Detect which cell encompasses the target text, then output its [x, y] center coordinate. 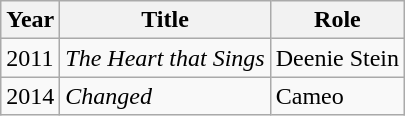
Changed [165, 96]
Role [337, 20]
The Heart that Sings [165, 58]
Title [165, 20]
2011 [30, 58]
2014 [30, 96]
Deenie Stein [337, 58]
Year [30, 20]
Cameo [337, 96]
